Identify which cell holds the provided text, then report its (x, y) central coordinate. 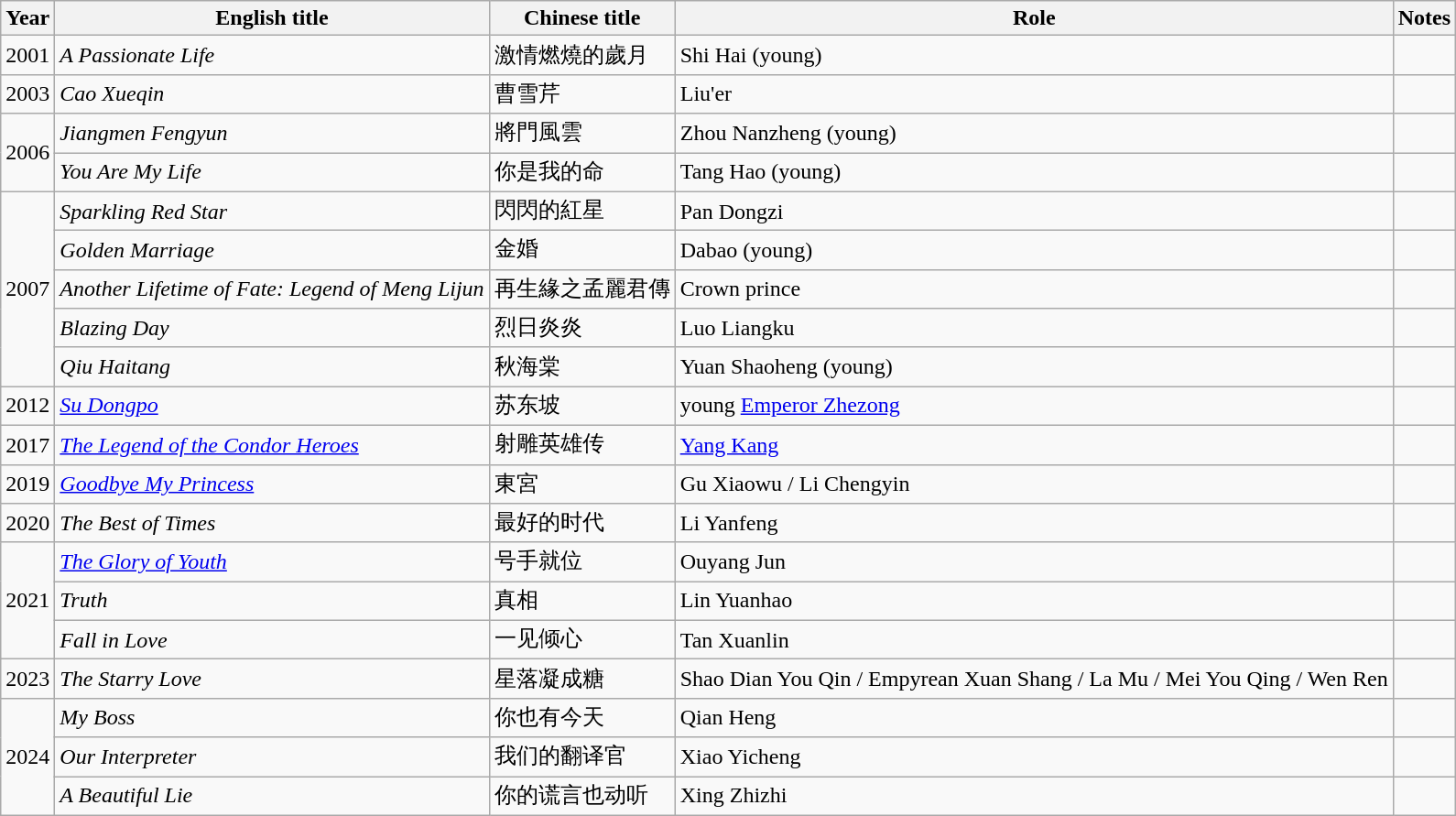
Goodbye My Princess (272, 484)
東宮 (582, 484)
你是我的命 (582, 172)
The Glory of Youth (272, 562)
Yang Kang (1034, 445)
2023 (27, 680)
你也有今天 (582, 718)
English title (272, 18)
Role (1034, 18)
將門風雲 (582, 134)
Xiao Yicheng (1034, 756)
Zhou Nanzheng (young) (1034, 134)
Gu Xiaowu / Li Chengyin (1034, 484)
Xing Zhizhi (1034, 797)
2017 (27, 445)
Liu'er (1034, 93)
射雕英雄传 (582, 445)
Tang Hao (young) (1034, 172)
你的谎言也动听 (582, 797)
2020 (27, 524)
秋海棠 (582, 366)
young Emperor Zhezong (1034, 407)
A Beautiful Lie (272, 797)
You Are My Life (272, 172)
Another Lifetime of Fate: Legend of Meng Lijun (272, 289)
Tan Xuanlin (1034, 639)
閃閃的紅星 (582, 211)
真相 (582, 601)
Ouyang Jun (1034, 562)
Fall in Love (272, 639)
Li Yanfeng (1034, 524)
Qiu Haitang (272, 366)
2007 (27, 289)
My Boss (272, 718)
The Legend of the Condor Heroes (272, 445)
Shao Dian You Qin / Empyrean Xuan Shang / La Mu / Mei You Qing / Wen Ren (1034, 680)
Su Dongpo (272, 407)
2003 (27, 93)
Luo Liangku (1034, 328)
苏东坡 (582, 407)
Year (27, 18)
Yuan Shaoheng (young) (1034, 366)
Jiangmen Fengyun (272, 134)
Lin Yuanhao (1034, 601)
2006 (27, 152)
2021 (27, 601)
Our Interpreter (272, 756)
The Best of Times (272, 524)
最好的时代 (582, 524)
Golden Marriage (272, 251)
Cao Xueqin (272, 93)
A Passionate Life (272, 55)
Blazing Day (272, 328)
再生緣之孟麗君傳 (582, 289)
Notes (1424, 18)
2001 (27, 55)
Qian Heng (1034, 718)
Chinese title (582, 18)
2019 (27, 484)
Pan Dongzi (1034, 211)
号手就位 (582, 562)
金婚 (582, 251)
我们的翻译官 (582, 756)
Dabao (young) (1034, 251)
烈日炎炎 (582, 328)
The Starry Love (272, 680)
Crown prince (1034, 289)
Shi Hai (young) (1034, 55)
曹雪芹 (582, 93)
星落凝成糖 (582, 680)
2024 (27, 756)
2012 (27, 407)
一见倾心 (582, 639)
Truth (272, 601)
Sparkling Red Star (272, 211)
激情燃燒的歲月 (582, 55)
